Detect which cell encompasses the target text, then output its [x, y] center coordinate. 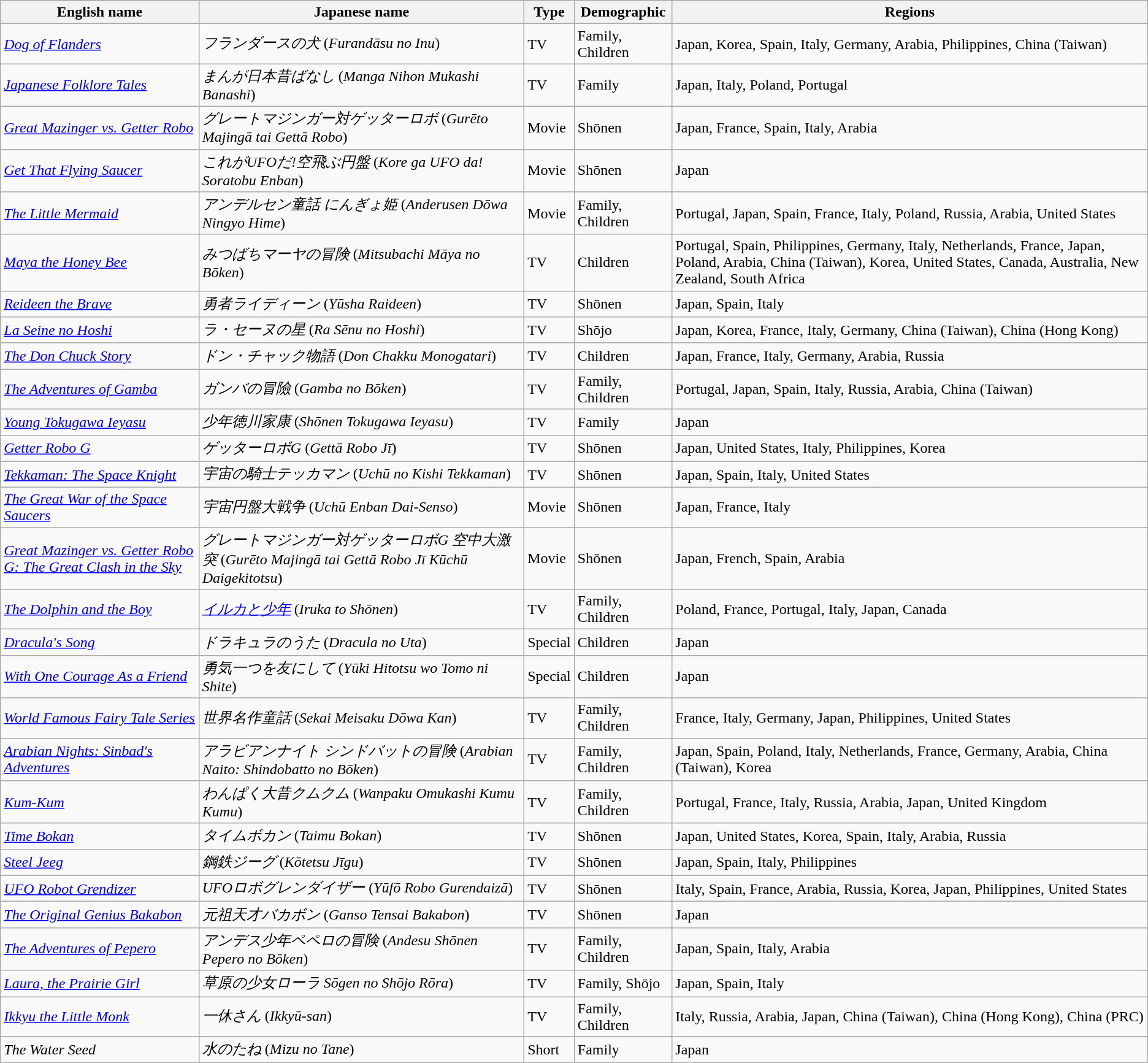
Japan, France, Spain, Italy, Arabia [910, 128]
Demographic [623, 12]
まんが日本昔ばなし (Manga Nihon Mukashi Banashi) [361, 85]
わんぱく大昔クムクム (Wanpaku Omukashi Kumu Kumu) [361, 802]
Great Mazinger vs. Getter Robo [100, 128]
Dracula's Song [100, 643]
Japan, United States, Korea, Spain, Italy, Arabia, Russia [910, 837]
Ikkyu the Little Monk [100, 1016]
Great Mazinger vs. Getter Robo G: The Great Clash in the Sky [100, 558]
ゲッターロボG (Gettā Robo Jī) [361, 449]
一休さん (Ikkyū-san) [361, 1016]
Japan, Korea, Spain, Italy, Germany, Arabia, Philippines, China (Taiwan) [910, 44]
France, Italy, Germany, Japan, Philippines, United States [910, 718]
Dog of Flanders [100, 44]
Tekkaman: The Space Knight [100, 475]
宇宙の騎士テッカマン (Uchū no Kishi Tekkaman) [361, 475]
Japan, Spain, Italy, Arabia [910, 949]
Get That Flying Saucer [100, 171]
Japan, France, Italy [910, 508]
The Water Seed [100, 1050]
Japan, Spain, Italy, United States [910, 475]
Japan, Spain, Poland, Italy, Netherlands, France, Germany, Arabia, China (Taiwan), Korea [910, 759]
With One Courage As a Friend [100, 677]
フランダースの犬 (Furandāsu no Inu) [361, 44]
Japanese Folklore Tales [100, 85]
勇者ライディーン (Yūsha Raideen) [361, 304]
Japan, United States, Italy, Philippines, Korea [910, 449]
Japan, Italy, Poland, Portugal [910, 85]
鋼鉄ジーグ (Kōtetsu Jīgu) [361, 862]
Italy, Russia, Arabia, Japan, China (Taiwan), China (Hong Kong), China (PRC) [910, 1016]
Kum-Kum [100, 802]
Young Tokugawa Ieyasu [100, 422]
Type [549, 12]
みつばちマーヤの冒険 (Mitsubachi Māya no Bōken) [361, 263]
The Dolphin and the Boy [100, 610]
Japanese name [361, 12]
アラビアンナイト シンドバットの冒険 (Arabian Naito: Shindobatto no Bōken) [361, 759]
Portugal, France, Italy, Russia, Arabia, Japan, United Kingdom [910, 802]
アンデルセン童話 にんぎょ姫 (Anderusen Dōwa Ningyo Hime) [361, 213]
Japan, Spain, Italy, Philippines [910, 862]
Portugal, Japan, Spain, Italy, Russia, Arabia, China (Taiwan) [910, 389]
The Adventures of Gamba [100, 389]
Arabian Nights: Sinbad's Adventures [100, 759]
Steel Jeeg [100, 862]
The Don Chuck Story [100, 356]
UFO Robot Grendizer [100, 888]
Japan, Korea, France, Italy, Germany, China (Taiwan), China (Hong Kong) [910, 330]
タイムボカン (Taimu Bokan) [361, 837]
The Little Mermaid [100, 213]
Regions [910, 12]
ドラキュラのうた (Dracula no Uta) [361, 643]
ドン・チャック物語 (Don Chakku Monogatari) [361, 356]
The Adventures of Pepero [100, 949]
グレートマジンガー対ゲッターロボ (Gurēto Majingā tai Gettā Robo) [361, 128]
ラ・セーヌの星 (Ra Sēnu no Hoshi) [361, 330]
Laura, the Prairie Girl [100, 984]
Maya the Honey Bee [100, 263]
少年徳川家康 (Shōnen Tokugawa Ieyasu) [361, 422]
ガンバの冒險 (Gamba no Bōken) [361, 389]
イルカと少年 (Iruka to Shōnen) [361, 610]
勇気一つを友にして (Yūki Hitotsu wo Tomo ni Shite) [361, 677]
The Great War of the Space Saucers [100, 508]
Getter Robo G [100, 449]
Family, Shōjo [623, 984]
Time Bokan [100, 837]
元祖天才バカボン (Ganso Tensai Bakabon) [361, 915]
Italy, Spain, France, Arabia, Russia, Korea, Japan, Philippines, United States [910, 888]
Poland, France, Portugal, Italy, Japan, Canada [910, 610]
Japan, French, Spain, Arabia [910, 558]
草原の少女ローラ Sōgen no Shōjo Rōra) [361, 984]
The Original Genius Bakabon [100, 915]
Shōjo [623, 330]
English name [100, 12]
World Famous Fairy Tale Series [100, 718]
La Seine no Hoshi [100, 330]
Portugal, Japan, Spain, France, Italy, Poland, Russia, Arabia, United States [910, 213]
アンデス少年ペペロの冒険 (Andesu Shōnen Pepero no Bōken) [361, 949]
UFOロボグレンダイザー (Yūfō Robo Gurendaizā) [361, 888]
グレートマジンガー対ゲッターロボG 空中大激突 (Gurēto Majingā tai Gettā Robo Jī Kūchū Daigekitotsu) [361, 558]
世界名作童話 (Sekai Meisaku Dōwa Kan) [361, 718]
宇宙円盤大戦争 (Uchū Enban Dai-Senso) [361, 508]
Short [549, 1050]
Japan, France, Italy, Germany, Arabia, Russia [910, 356]
これがUFOだ!空飛ぶ円盤 (Kore ga UFO da! Soratobu Enban) [361, 171]
水のたね (Mizu no Tane) [361, 1050]
Reideen the Brave [100, 304]
